Scan for the cell matching the given text and deliver its (x, y) coordinate at center. 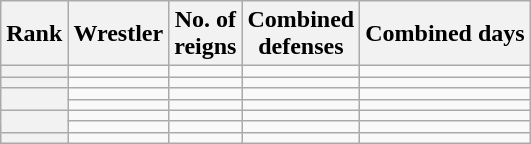
Combineddefenses (301, 34)
Combined days (445, 34)
Wrestler (118, 34)
No. ofreigns (206, 34)
Rank (34, 34)
